Return the (X, Y) coordinate for the center point of the cell that contains the specified text.  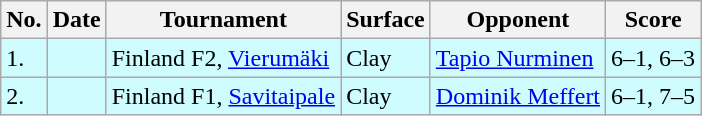
Date (76, 20)
6–1, 6–3 (654, 58)
No. (24, 20)
1. (24, 58)
2. (24, 96)
Score (654, 20)
Finland F1, Savitaipale (223, 96)
Dominik Meffert (518, 96)
Tapio Nurminen (518, 58)
6–1, 7–5 (654, 96)
Surface (386, 20)
Opponent (518, 20)
Finland F2, Vierumäki (223, 58)
Tournament (223, 20)
